Output the [x, y] coordinate of the center of the cell containing the given text.  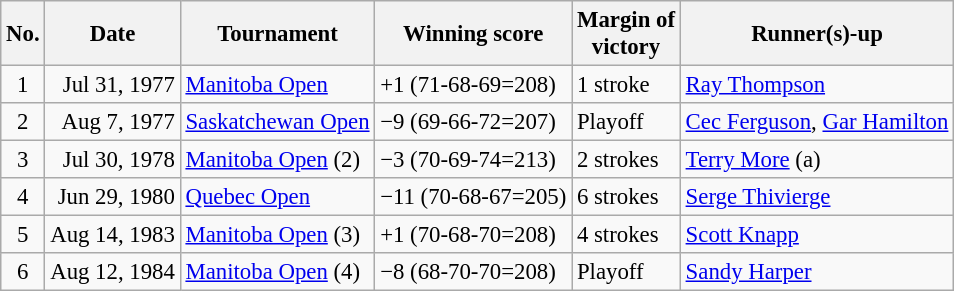
2 [23, 122]
Tournament [278, 34]
4 [23, 197]
Terry More (a) [816, 160]
3 [23, 160]
−11 (70-68-67=205) [474, 197]
−3 (70-69-74=213) [474, 160]
6 strokes [626, 197]
Manitoba Open [278, 85]
Winning score [474, 34]
Date [112, 34]
4 strokes [626, 235]
Saskatchewan Open [278, 122]
Quebec Open [278, 197]
+1 (71-68-69=208) [474, 85]
2 strokes [626, 160]
−9 (69-66-72=207) [474, 122]
Serge Thivierge [816, 197]
Playoff [626, 122]
1 stroke [626, 85]
Jul 30, 1978 [112, 160]
Jul 31, 1977 [112, 85]
Scott Knapp [816, 235]
Manitoba Open (3) [278, 235]
Aug 7, 1977 [112, 122]
5 [23, 235]
1 [23, 85]
Runner(s)-up [816, 34]
+1 (70-68-70=208) [474, 235]
Jun 29, 1980 [112, 197]
Margin ofvictory [626, 34]
Ray Thompson [816, 85]
Cec Ferguson, Gar Hamilton [816, 122]
Manitoba Open (2) [278, 160]
Aug 14, 1983 [112, 235]
No. [23, 34]
